Scan for the cell matching the given text and deliver its [x, y] coordinate at center. 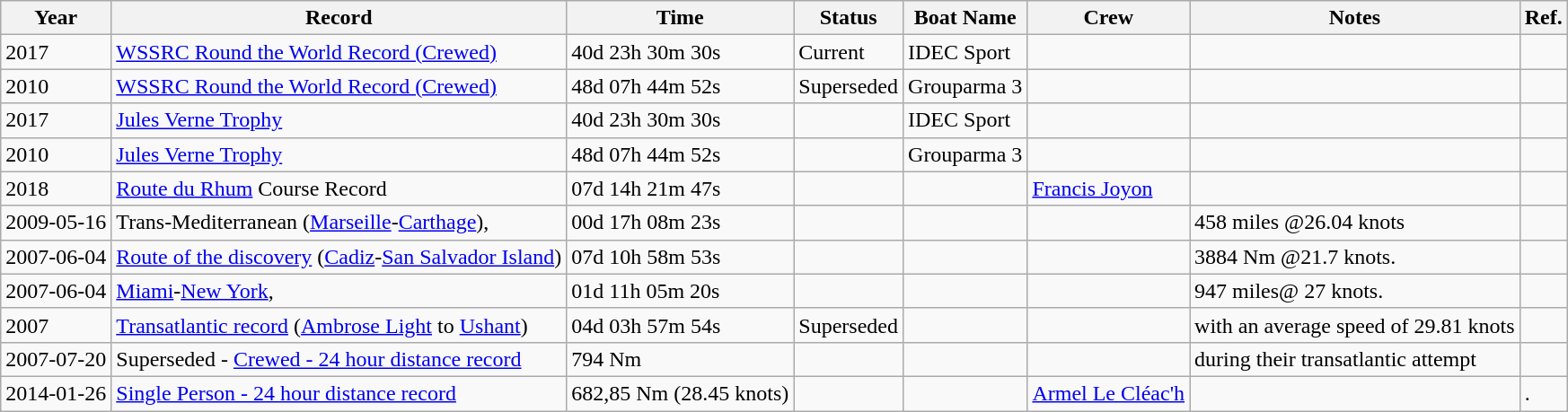
with an average speed of 29.81 knots [1355, 325]
00d 17h 08m 23s [681, 223]
Francis Joyon [1108, 188]
Route of the discovery (Cadiz-San Salvador Island) [339, 257]
Status [849, 18]
Boat Name [965, 18]
. [1543, 393]
07d 14h 21m 47s [681, 188]
01d 11h 05m 20s [681, 291]
3884 Nm @21.7 knots. [1355, 257]
2009-05-16 [56, 223]
458 miles @26.04 knots [1355, 223]
Record [339, 18]
947 miles@ 27 knots. [1355, 291]
2018 [56, 188]
Single Person - 24 hour distance record [339, 393]
2014-01-26 [56, 393]
Current [849, 52]
Armel Le Cléac'h [1108, 393]
Miami-New York, [339, 291]
682,85 Nm (28.45 knots) [681, 393]
Notes [1355, 18]
Route du Rhum Course Record [339, 188]
Crew [1108, 18]
794 Nm [681, 359]
Trans-Mediterranean (Marseille-Carthage), [339, 223]
during their transatlantic attempt [1355, 359]
Superseded - Crewed - 24 hour distance record [339, 359]
Time [681, 18]
Ref. [1543, 18]
04d 03h 57m 54s [681, 325]
2007-07-20 [56, 359]
Transatlantic record (Ambrose Light to Ushant) [339, 325]
07d 10h 58m 53s [681, 257]
2007 [56, 325]
Year [56, 18]
